Provide the (x, y) coordinate of the cell's center where the given text is located.  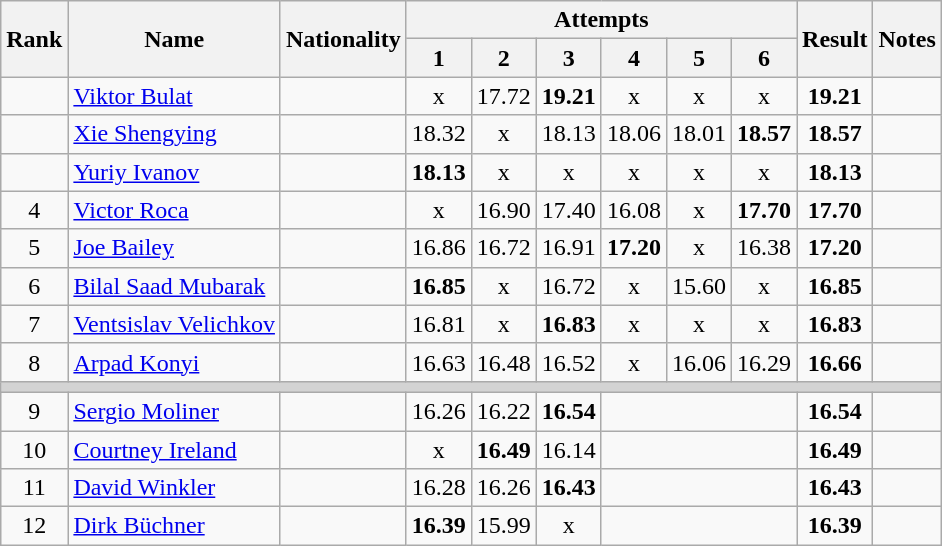
16.90 (504, 210)
Name (174, 39)
15.99 (504, 526)
Attempts (601, 20)
Bilal Saad Mubarak (174, 286)
16.81 (438, 324)
16.63 (438, 362)
16.52 (568, 362)
18.06 (634, 134)
16.66 (835, 362)
Viktor Bulat (174, 96)
11 (34, 488)
Rank (34, 39)
18.32 (438, 134)
Xie Shengying (174, 134)
Result (835, 39)
10 (34, 449)
Victor Roca (174, 210)
16.86 (438, 248)
17.72 (504, 96)
David Winkler (174, 488)
16.28 (438, 488)
Arpad Konyi (174, 362)
Notes (907, 39)
12 (34, 526)
16.91 (568, 248)
Ventsislav Velichkov (174, 324)
3 (568, 58)
17.40 (568, 210)
7 (34, 324)
Joe Bailey (174, 248)
18.01 (698, 134)
1 (438, 58)
16.08 (634, 210)
15.60 (698, 286)
Courtney Ireland (174, 449)
Sergio Moliner (174, 411)
Yuriy Ivanov (174, 172)
16.22 (504, 411)
16.38 (764, 248)
Dirk Büchner (174, 526)
8 (34, 362)
9 (34, 411)
16.29 (764, 362)
2 (504, 58)
16.48 (504, 362)
Nationality (343, 39)
16.14 (568, 449)
16.06 (698, 362)
